Search for the cell housing the specified text and yield its (x, y) center coordinate. 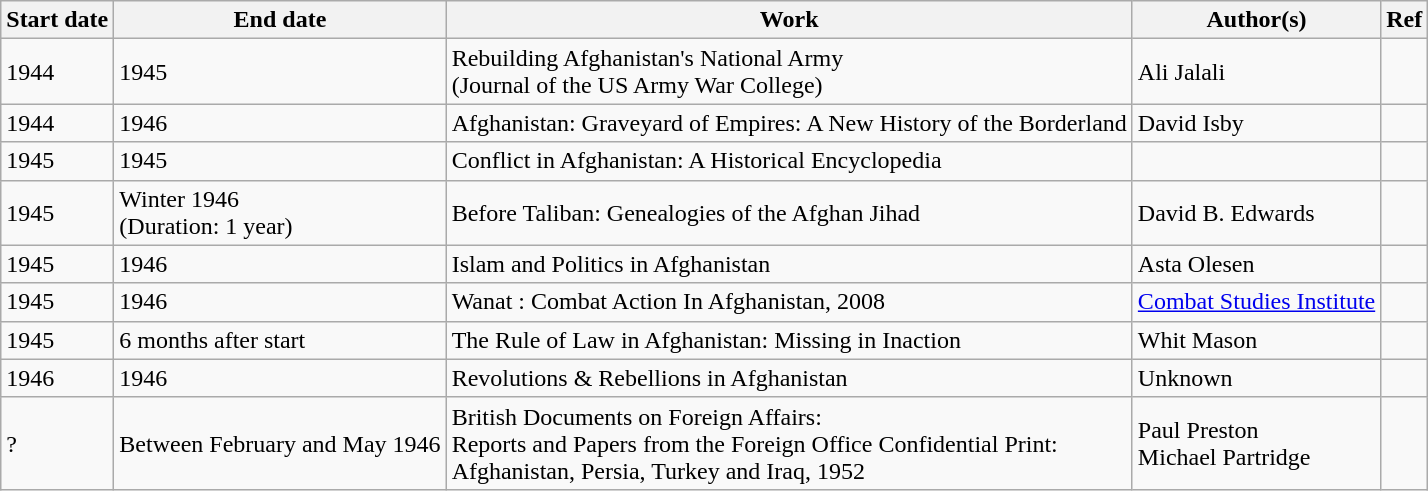
Conflict in Afghanistan: A Historical Encyclopedia (789, 161)
Work (789, 20)
Before Taliban: Genealogies of the Afghan Jihad (789, 212)
Asta Olesen (1256, 264)
Start date (58, 20)
Islam and Politics in Afghanistan (789, 264)
The Rule of Law in Afghanistan: Missing in Inaction (789, 340)
End date (280, 20)
Ref (1404, 20)
David B. Edwards (1256, 212)
David Isby (1256, 123)
Rebuilding Afghanistan's National Army(Journal of the US Army War College) (789, 72)
Author(s) (1256, 20)
Afghanistan: Graveyard of Empires: A New History of the Borderland (789, 123)
Ali Jalali (1256, 72)
6 months after start (280, 340)
Between February and May 1946 (280, 443)
Combat Studies Institute (1256, 302)
Winter 1946(Duration: 1 year) (280, 212)
British Documents on Foreign Affairs:Reports and Papers from the Foreign Office Confidential Print:Afghanistan, Persia, Turkey and Iraq, 1952 (789, 443)
Revolutions & Rebellions in Afghanistan (789, 378)
Paul PrestonMichael Partridge (1256, 443)
? (58, 443)
Whit Mason (1256, 340)
Unknown (1256, 378)
Wanat : Combat Action In Afghanistan, 2008 (789, 302)
